Capture the cell that displays the provided text and extract its (x, y) central coordinate. 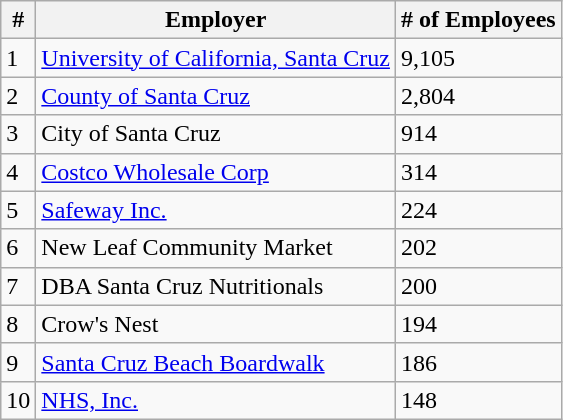
New Leaf Community Market (216, 248)
DBA Santa Cruz Nutritionals (216, 286)
9 (18, 362)
194 (478, 324)
# (18, 20)
224 (478, 210)
# of Employees (478, 20)
8 (18, 324)
Safeway Inc. (216, 210)
Employer (216, 20)
City of Santa Cruz (216, 134)
7 (18, 286)
200 (478, 286)
4 (18, 172)
University of California, Santa Cruz (216, 58)
NHS, Inc. (216, 400)
914 (478, 134)
148 (478, 400)
186 (478, 362)
5 (18, 210)
314 (478, 172)
6 (18, 248)
2 (18, 96)
9,105 (478, 58)
Santa Cruz Beach Boardwalk (216, 362)
County of Santa Cruz (216, 96)
10 (18, 400)
2,804 (478, 96)
Crow's Nest (216, 324)
3 (18, 134)
Costco Wholesale Corp (216, 172)
1 (18, 58)
202 (478, 248)
